Provide the (X, Y) coordinate of the cell's center where the given text is located.  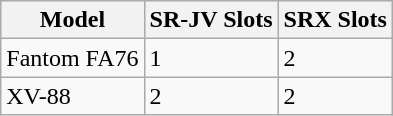
XV-88 (72, 96)
Fantom FA76 (72, 58)
SRX Slots (335, 20)
Model (72, 20)
SR-JV Slots (211, 20)
1 (211, 58)
